Output the (X, Y) coordinate of the center of the cell containing the given text.  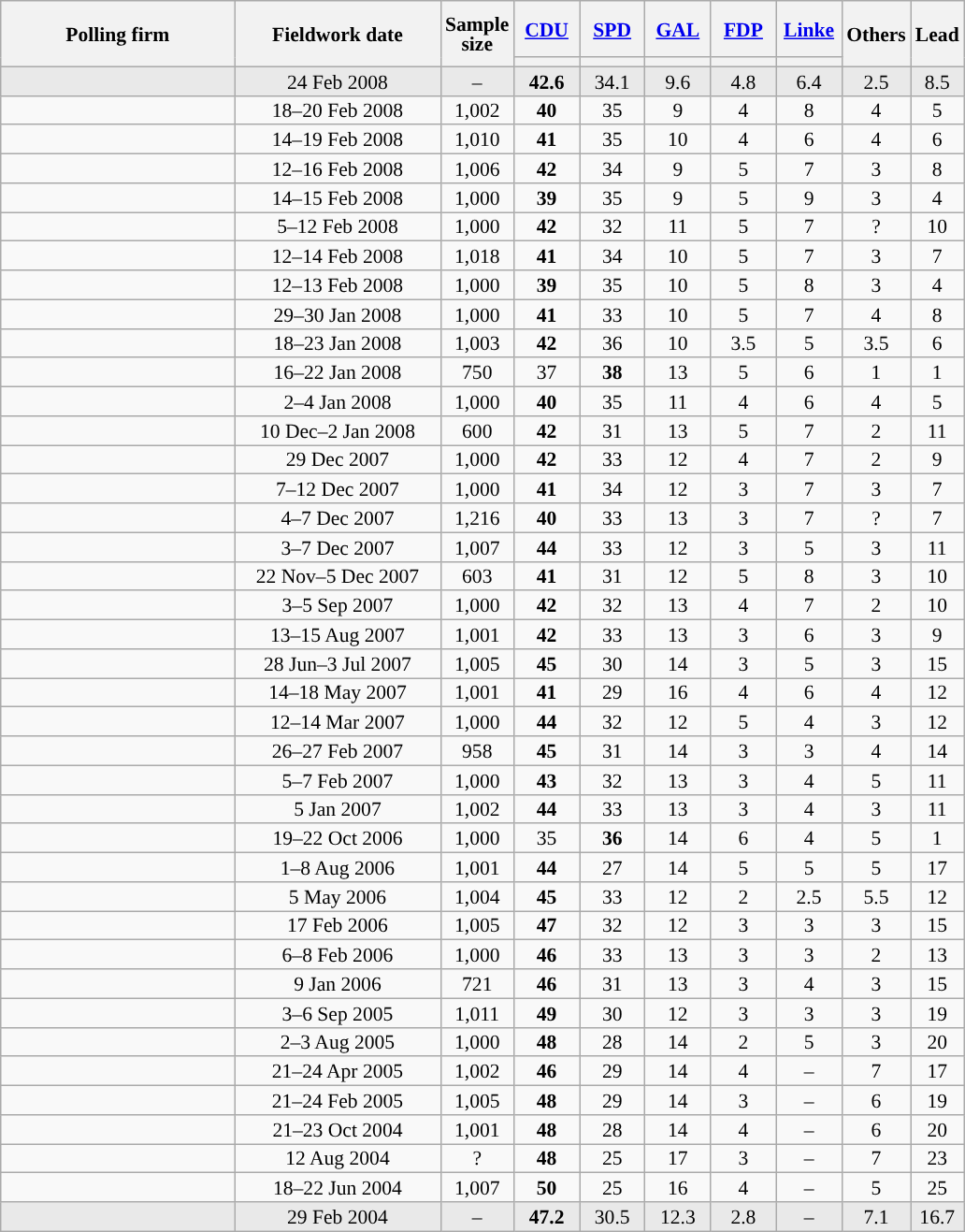
3–6 Sep 2005 (338, 1012)
SPD (612, 29)
21–24 Apr 2005 (338, 1072)
Lead (937, 34)
43 (546, 780)
750 (477, 372)
21–24 Feb 2005 (338, 1100)
5–12 Feb 2008 (338, 226)
29 Feb 2004 (338, 1216)
3–5 Sep 2007 (338, 606)
27 (612, 868)
5–7 Feb 2007 (338, 780)
12 Aug 2004 (338, 1158)
13–15 Aug 2007 (338, 634)
6–8 Feb 2006 (338, 954)
49 (546, 1012)
14–15 Feb 2008 (338, 198)
9 Jan 2006 (338, 984)
29 Dec 2007 (338, 460)
29–30 Jan 2008 (338, 314)
17 Feb 2006 (338, 926)
CDU (546, 29)
18–22 Jun 2004 (338, 1188)
21–23 Oct 2004 (338, 1130)
14–18 May 2007 (338, 692)
19–22 Oct 2006 (338, 838)
7.1 (876, 1216)
1,011 (477, 1012)
12–13 Feb 2008 (338, 284)
Samplesize (477, 34)
47.2 (546, 1216)
Polling firm (118, 34)
18–20 Feb 2008 (338, 110)
1,018 (477, 256)
47 (546, 926)
Others (876, 34)
Linke (809, 29)
5 Jan 2007 (338, 808)
GAL (678, 29)
12.3 (678, 1216)
34.1 (612, 80)
8.5 (937, 80)
6.4 (809, 80)
10 Dec–2 Jan 2008 (338, 430)
1,006 (477, 168)
30.5 (612, 1216)
7–12 Dec 2007 (338, 488)
26–27 Feb 2007 (338, 750)
14–19 Feb 2008 (338, 140)
603 (477, 576)
600 (477, 430)
4.8 (743, 80)
FDP (743, 29)
12–14 Feb 2008 (338, 256)
1,003 (477, 342)
28 Jun–3 Jul 2007 (338, 664)
50 (546, 1188)
1,216 (477, 518)
24 Feb 2008 (338, 80)
1–8 Aug 2006 (338, 868)
23 (937, 1158)
Fieldwork date (338, 34)
4–7 Dec 2007 (338, 518)
1,010 (477, 140)
12–16 Feb 2008 (338, 168)
2–4 Jan 2008 (338, 402)
2.8 (743, 1216)
12–14 Mar 2007 (338, 722)
5.5 (876, 896)
42.6 (546, 80)
16–22 Jan 2008 (338, 372)
5 May 2006 (338, 896)
2–3 Aug 2005 (338, 1042)
9.6 (678, 80)
721 (477, 984)
22 Nov–5 Dec 2007 (338, 576)
18–23 Jan 2008 (338, 342)
958 (477, 750)
38 (612, 372)
1,004 (477, 896)
37 (546, 372)
16.7 (937, 1216)
3–7 Dec 2007 (338, 546)
